From the cell containing the given text, extract its center point as (X, Y) coordinate. 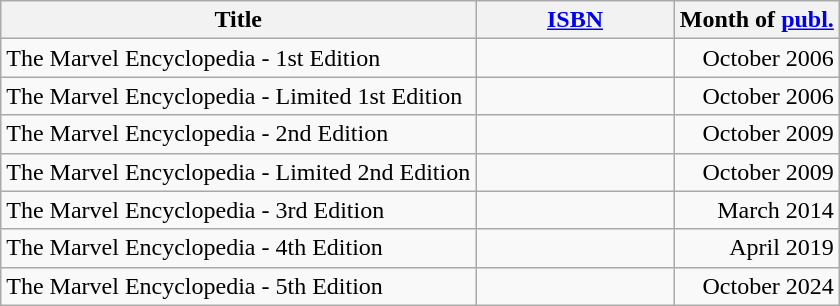
April 2019 (756, 248)
The Marvel Encyclopedia - 3rd Edition (238, 210)
The Marvel Encyclopedia - Limited 1st Edition (238, 96)
Title (238, 20)
The Marvel Encyclopedia - 5th Edition (238, 286)
The Marvel Encyclopedia - 4th Edition (238, 248)
March 2014 (756, 210)
Month of publ. (756, 20)
The Marvel Encyclopedia - Limited 2nd Edition (238, 172)
The Marvel Encyclopedia - 1st Edition (238, 58)
ISBN (576, 20)
October 2024 (756, 286)
The Marvel Encyclopedia - 2nd Edition (238, 134)
